Output the (x, y) coordinate of the center of the cell containing the given text.  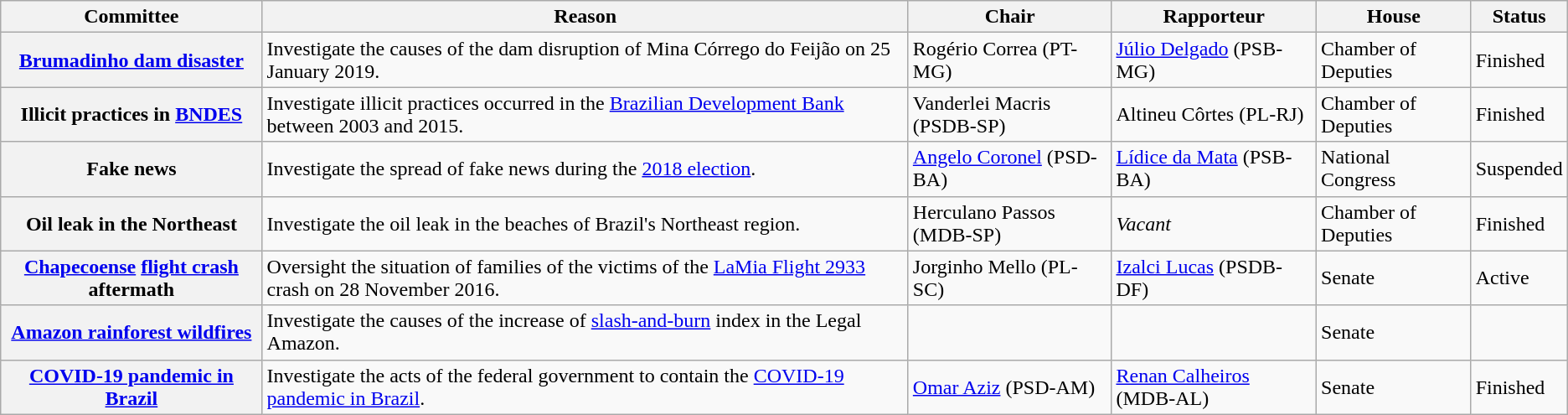
Chair (1010, 17)
Izalci Lucas (PSDB-DF) (1215, 278)
Illicit practices in BNDES (132, 114)
Status (1519, 17)
Angelo Coronel (PSD-BA) (1010, 169)
Rapporteur (1215, 17)
Omar Aziz (PSD-AM) (1010, 387)
Vacant (1215, 223)
Altineu Côrtes (PL-RJ) (1215, 114)
Investigate illicit practices occurred in the Brazilian Development Bank between 2003 and 2015. (585, 114)
Investigate the causes of the dam disruption of Mina Córrego do Feijão on 25 January 2019. (585, 60)
Committee (132, 17)
Herculano Passos (MDB-SP) (1010, 223)
Renan Calheiros (MDB-AL) (1215, 387)
Investigate the spread of fake news during the 2018 election. (585, 169)
COVID-19 pandemic in Brazil (132, 387)
Oil leak in the Northeast (132, 223)
Oversight the situation of families of the victims of the LaMia Flight 2933 crash on 28 November 2016. (585, 278)
House (1394, 17)
Investigate the acts of the federal government to contain the COVID-19 pandemic in Brazil. (585, 387)
Rogério Correa (PT-MG) (1010, 60)
Lídice da Mata (PSB-BA) (1215, 169)
Investigate the causes of the increase of slash-and-burn index in the Legal Amazon. (585, 332)
Jorginho Mello (PL-SC) (1010, 278)
Investigate the oil leak in the beaches of Brazil's Northeast region. (585, 223)
Chapecoense flight crash aftermath (132, 278)
Reason (585, 17)
Suspended (1519, 169)
Amazon rainforest wildfires (132, 332)
Vanderlei Macris (PSDB-SP) (1010, 114)
Active (1519, 278)
Brumadinho dam disaster (132, 60)
National Congress (1394, 169)
Júlio Delgado (PSB-MG) (1215, 60)
Fake news (132, 169)
